For the text-containing cell, return its midpoint in (x, y) coordinate format. 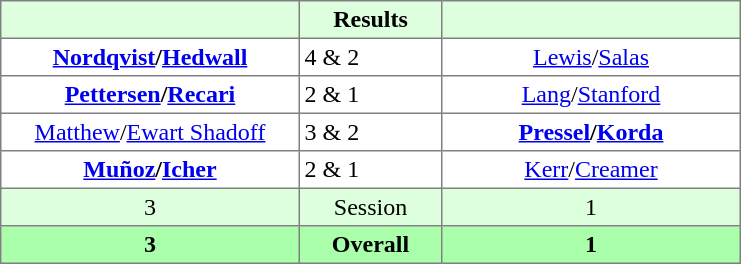
Session (370, 207)
Pettersen/Recari (150, 95)
Matthew/Ewart Shadoff (150, 132)
Lewis/Salas (591, 57)
Pressel/Korda (591, 132)
Overall (370, 245)
3 & 2 (370, 132)
Kerr/Creamer (591, 170)
Results (370, 20)
4 & 2 (370, 57)
Lang/Stanford (591, 95)
Muñoz/Icher (150, 170)
Nordqvist/Hedwall (150, 57)
